Provide the [x, y] coordinate of the cell's center where the given text is located.  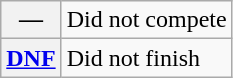
Did not compete [146, 20]
DNF [31, 58]
— [31, 20]
Did not finish [146, 58]
